Search for the cell housing the specified text and yield its (X, Y) center coordinate. 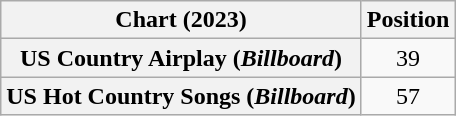
US Hot Country Songs (Billboard) (181, 96)
Chart (2023) (181, 20)
Position (408, 20)
39 (408, 58)
57 (408, 96)
US Country Airplay (Billboard) (181, 58)
